Detect which cell encompasses the target text, then output its [x, y] center coordinate. 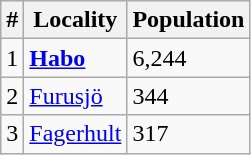
2 [12, 96]
3 [12, 134]
Locality [76, 20]
Habo [76, 58]
6,244 [188, 58]
317 [188, 134]
1 [12, 58]
Population [188, 20]
Fagerhult [76, 134]
# [12, 20]
344 [188, 96]
Furusjö [76, 96]
